From the cell containing the given text, extract its center point as [x, y] coordinate. 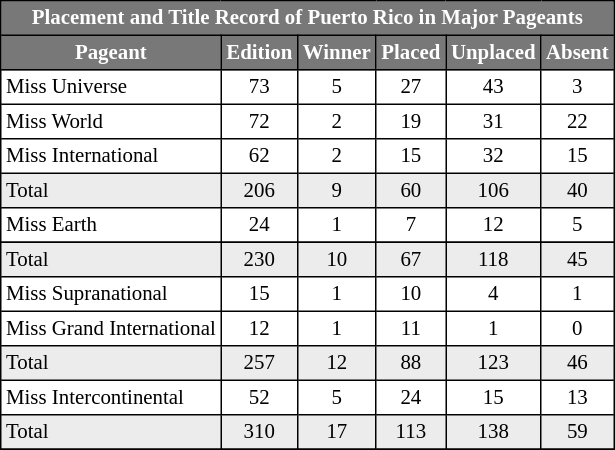
19 [411, 121]
45 [578, 259]
3 [578, 87]
73 [260, 87]
Miss Universe [111, 87]
206 [260, 190]
0 [578, 328]
31 [494, 121]
Winner [338, 52]
62 [260, 156]
13 [578, 397]
Unplaced [494, 52]
27 [411, 87]
4 [494, 294]
Miss Intercontinental [111, 397]
72 [260, 121]
Miss International [111, 156]
9 [338, 190]
46 [578, 363]
257 [260, 363]
Edition [260, 52]
138 [494, 432]
113 [411, 432]
Miss Supranational [111, 294]
118 [494, 259]
Miss Grand International [111, 328]
43 [494, 87]
Pageant [111, 52]
17 [338, 432]
67 [411, 259]
123 [494, 363]
32 [494, 156]
310 [260, 432]
Placed [411, 52]
59 [578, 432]
Placement and Title Record of Puerto Rico in Major Pageants [308, 18]
60 [411, 190]
88 [411, 363]
Miss World [111, 121]
Absent [578, 52]
22 [578, 121]
Miss Earth [111, 225]
52 [260, 397]
7 [411, 225]
11 [411, 328]
40 [578, 190]
106 [494, 190]
230 [260, 259]
